Find where the given text appears and provide that cell's center as (X, Y) coordinate. 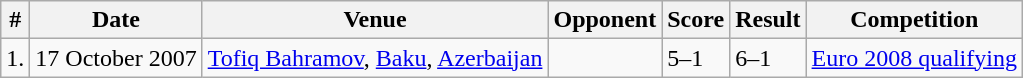
6–1 (768, 58)
1. (16, 58)
Result (768, 20)
Opponent (605, 20)
Score (696, 20)
5–1 (696, 58)
Competition (914, 20)
Date (116, 20)
Tofiq Bahramov, Baku, Azerbaijan (375, 58)
Euro 2008 qualifying (914, 58)
17 October 2007 (116, 58)
Venue (375, 20)
# (16, 20)
